Find where the given text appears and provide that cell's center as [X, Y] coordinate. 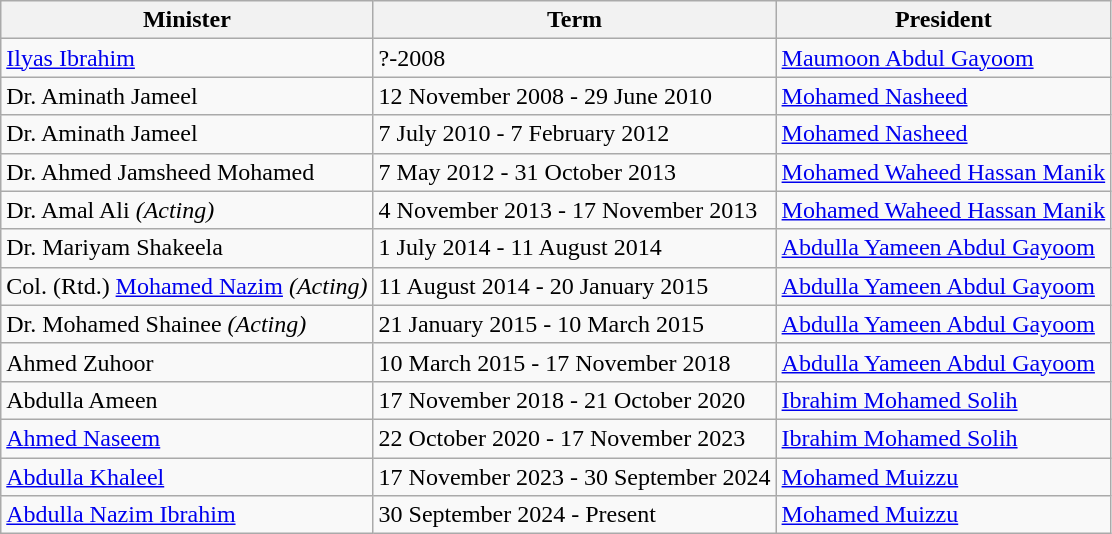
Col. (Rtd.) Mohamed Nazim (Acting) [187, 286]
Abdulla Ameen [187, 400]
Minister [187, 20]
President [944, 20]
Dr. Mohamed Shainee (Acting) [187, 324]
Ilyas Ibrahim [187, 58]
7 May 2012 - 31 October 2013 [574, 172]
Dr. Amal Ali (Acting) [187, 210]
Abdulla Nazim Ibrahim [187, 515]
12 November 2008 - 29 June 2010 [574, 96]
30 September 2024 - Present [574, 515]
Maumoon Abdul Gayoom [944, 58]
21 January 2015 - 10 March 2015 [574, 324]
17 November 2018 - 21 October 2020 [574, 400]
?-2008 [574, 58]
Abdulla Khaleel [187, 477]
10 March 2015 - 17 November 2018 [574, 362]
Ahmed Naseem [187, 438]
17 November 2023 - 30 September 2024 [574, 477]
11 August 2014 - 20 January 2015 [574, 286]
22 October 2020 - 17 November 2023 [574, 438]
Dr. Ahmed Jamsheed Mohamed [187, 172]
Ahmed Zuhoor [187, 362]
1 July 2014 - 11 August 2014 [574, 248]
Dr. Mariyam Shakeela [187, 248]
7 July 2010 - 7 February 2012 [574, 134]
4 November 2013 - 17 November 2013 [574, 210]
Term [574, 20]
